Pinpoint the cell where the given text exists, returning its [X, Y] midpoint coordinate. 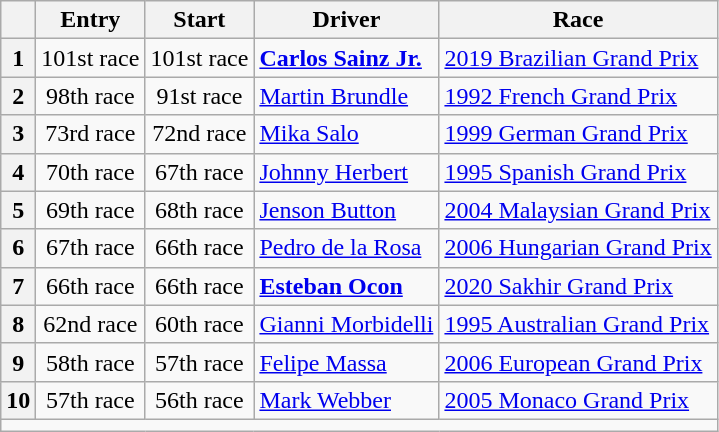
56th race [200, 400]
Start [200, 20]
Carlos Sainz Jr. [346, 58]
2004 Malaysian Grand Prix [578, 210]
68th race [200, 210]
69th race [90, 210]
62nd race [90, 324]
8 [18, 324]
1995 Spanish Grand Prix [578, 172]
Mika Salo [346, 134]
1992 French Grand Prix [578, 96]
5 [18, 210]
Felipe Massa [346, 362]
70th race [90, 172]
6 [18, 248]
91st race [200, 96]
1999 German Grand Prix [578, 134]
Driver [346, 20]
Esteban Ocon [346, 286]
2006 Hungarian Grand Prix [578, 248]
Jenson Button [346, 210]
2006 European Grand Prix [578, 362]
10 [18, 400]
73rd race [90, 134]
Race [578, 20]
1 [18, 58]
2 [18, 96]
Johnny Herbert [346, 172]
98th race [90, 96]
72nd race [200, 134]
3 [18, 134]
60th race [200, 324]
4 [18, 172]
Pedro de la Rosa [346, 248]
58th race [90, 362]
1995 Australian Grand Prix [578, 324]
2005 Monaco Grand Prix [578, 400]
2019 Brazilian Grand Prix [578, 58]
Entry [90, 20]
Gianni Morbidelli [346, 324]
Mark Webber [346, 400]
Martin Brundle [346, 96]
7 [18, 286]
2020 Sakhir Grand Prix [578, 286]
9 [18, 362]
